From the cell containing the given text, extract its center point as [x, y] coordinate. 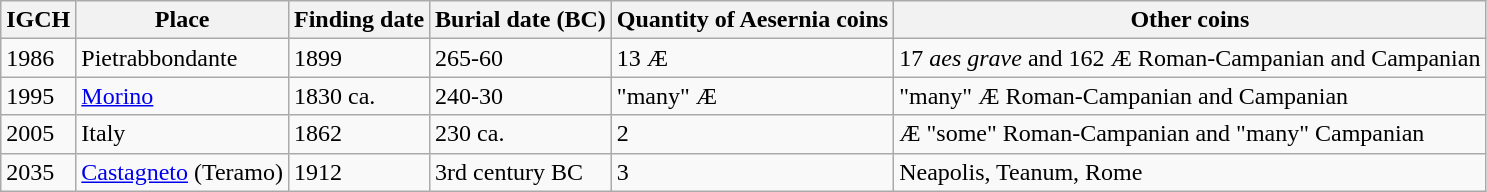
Æ "some" Roman-Campanian and "many" Campanian [1190, 134]
3 [752, 172]
Finding date [358, 20]
IGCH [38, 20]
Morino [182, 96]
1986 [38, 58]
Place [182, 20]
1995 [38, 96]
1899 [358, 58]
"many" Æ [752, 96]
Italy [182, 134]
17 aes grave and 162 Æ Roman-Campanian and Campanian [1190, 58]
Burial date (BC) [521, 20]
13 Æ [752, 58]
Neapolis, Teanum, Rome [1190, 172]
1912 [358, 172]
3rd century BC [521, 172]
Castagneto (Teramo) [182, 172]
"many" Æ Roman-Campanian and Campanian [1190, 96]
1830 ca. [358, 96]
1862 [358, 134]
Pietrabbondante [182, 58]
2 [752, 134]
Other coins [1190, 20]
2005 [38, 134]
2035 [38, 172]
240-30 [521, 96]
Quantity of Aesernia coins [752, 20]
265-60 [521, 58]
230 ca. [521, 134]
